Locate the cell with the specified text and output its [X, Y] center coordinate. 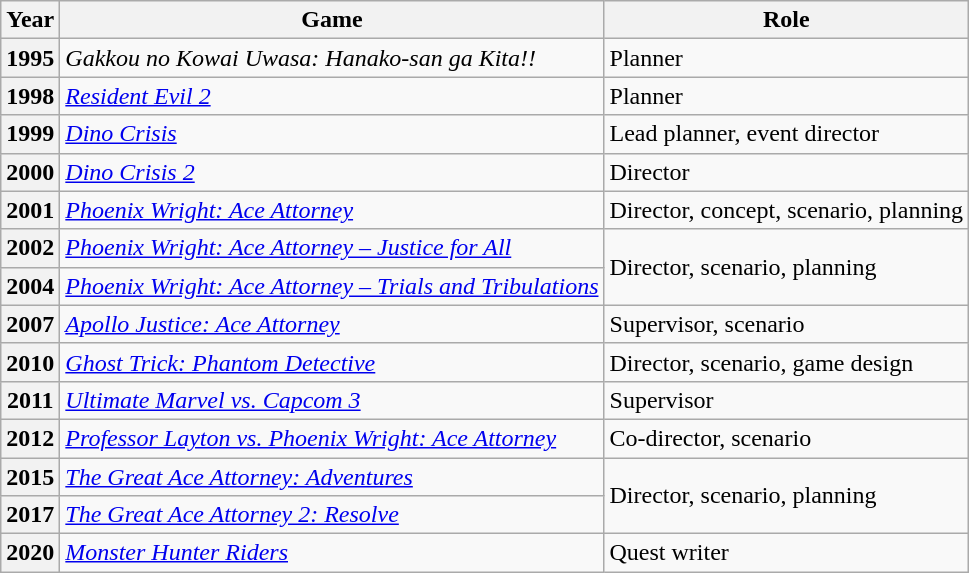
Supervisor [786, 400]
2001 [30, 210]
The Great Ace Attorney: Adventures [332, 477]
Phoenix Wright: Ace Attorney – Trials and Tribulations [332, 286]
2010 [30, 362]
Phoenix Wright: Ace Attorney [332, 210]
2015 [30, 477]
Professor Layton vs. Phoenix Wright: Ace Attorney [332, 438]
Phoenix Wright: Ace Attorney – Justice for All [332, 248]
Co-director, scenario [786, 438]
Resident Evil 2 [332, 96]
Director, scenario, game design [786, 362]
Ultimate Marvel vs. Capcom 3 [332, 400]
1999 [30, 134]
2011 [30, 400]
2002 [30, 248]
2007 [30, 324]
Director [786, 172]
Apollo Justice: Ace Attorney [332, 324]
Year [30, 20]
Quest writer [786, 553]
1995 [30, 58]
Role [786, 20]
2000 [30, 172]
Dino Crisis [332, 134]
Game [332, 20]
Lead planner, event director [786, 134]
Ghost Trick: Phantom Detective [332, 362]
Dino Crisis 2 [332, 172]
2012 [30, 438]
Director, concept, scenario, planning [786, 210]
Gakkou no Kowai Uwasa: Hanako-san ga Kita!! [332, 58]
2004 [30, 286]
1998 [30, 96]
Supervisor, scenario [786, 324]
Monster Hunter Riders [332, 553]
2020 [30, 553]
The Great Ace Attorney 2: Resolve [332, 515]
2017 [30, 515]
